Find where the given text appears and provide that cell's center as [X, Y] coordinate. 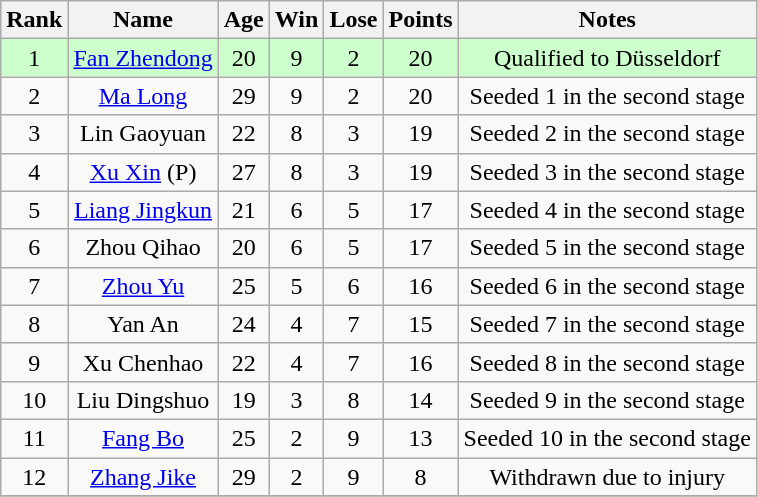
Xu Chenhao [143, 362]
Ma Long [143, 96]
Seeded 7 in the second stage [607, 324]
Withdrawn due to injury [607, 477]
14 [420, 400]
Seeded 2 in the second stage [607, 134]
Seeded 3 in the second stage [607, 172]
1 [34, 58]
Seeded 1 in the second stage [607, 96]
Zhou Qihao [143, 248]
Rank [34, 20]
Lose [354, 20]
24 [244, 324]
Seeded 10 in the second stage [607, 438]
Seeded 9 in the second stage [607, 400]
15 [420, 324]
Qualified to Düsseldorf [607, 58]
Seeded 6 in the second stage [607, 286]
Age [244, 20]
Points [420, 20]
Win [296, 20]
12 [34, 477]
Liang Jingkun [143, 210]
27 [244, 172]
21 [244, 210]
Seeded 4 in the second stage [607, 210]
Lin Gaoyuan [143, 134]
Notes [607, 20]
Zhou Yu [143, 286]
11 [34, 438]
Zhang Jike [143, 477]
Liu Dingshuo [143, 400]
10 [34, 400]
Fang Bo [143, 438]
Seeded 5 in the second stage [607, 248]
13 [420, 438]
Name [143, 20]
Seeded 8 in the second stage [607, 362]
Xu Xin (P) [143, 172]
Fan Zhendong [143, 58]
Yan An [143, 324]
